Identify which cell holds the provided text, then report its [X, Y] central coordinate. 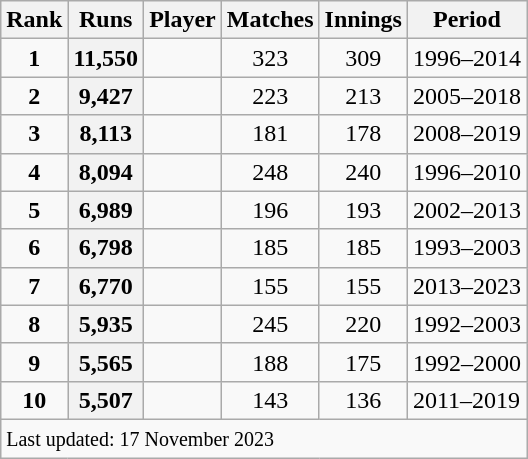
223 [270, 96]
5,935 [106, 324]
Matches [270, 20]
323 [270, 58]
240 [363, 172]
1992–2000 [466, 362]
5 [34, 210]
2011–2019 [466, 400]
1993–2003 [466, 248]
10 [34, 400]
188 [270, 362]
309 [363, 58]
Period [466, 20]
Runs [106, 20]
136 [363, 400]
220 [363, 324]
9 [34, 362]
175 [363, 362]
213 [363, 96]
193 [363, 210]
3 [34, 134]
5,565 [106, 362]
1 [34, 58]
248 [270, 172]
Last updated: 17 November 2023 [264, 438]
245 [270, 324]
Player [183, 20]
2013–2023 [466, 286]
143 [270, 400]
Innings [363, 20]
8,113 [106, 134]
6 [34, 248]
2 [34, 96]
2002–2013 [466, 210]
6,798 [106, 248]
2005–2018 [466, 96]
2008–2019 [466, 134]
196 [270, 210]
7 [34, 286]
181 [270, 134]
9,427 [106, 96]
Rank [34, 20]
6,989 [106, 210]
11,550 [106, 58]
8 [34, 324]
8,094 [106, 172]
178 [363, 134]
1992–2003 [466, 324]
1996–2010 [466, 172]
5,507 [106, 400]
1996–2014 [466, 58]
6,770 [106, 286]
4 [34, 172]
